Capture the cell that displays the provided text and extract its (X, Y) central coordinate. 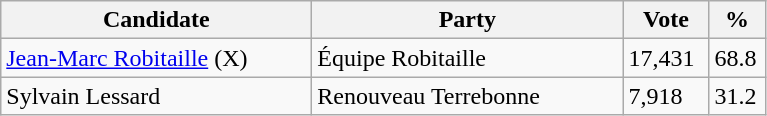
7,918 (666, 96)
31.2 (737, 96)
17,431 (666, 58)
Candidate (156, 20)
Équipe Robitaille (468, 58)
Sylvain Lessard (156, 96)
Party (468, 20)
68.8 (737, 58)
Renouveau Terrebonne (468, 96)
Jean-Marc Robitaille (X) (156, 58)
Vote (666, 20)
% (737, 20)
